Identify which cell holds the provided text, then report its [X, Y] central coordinate. 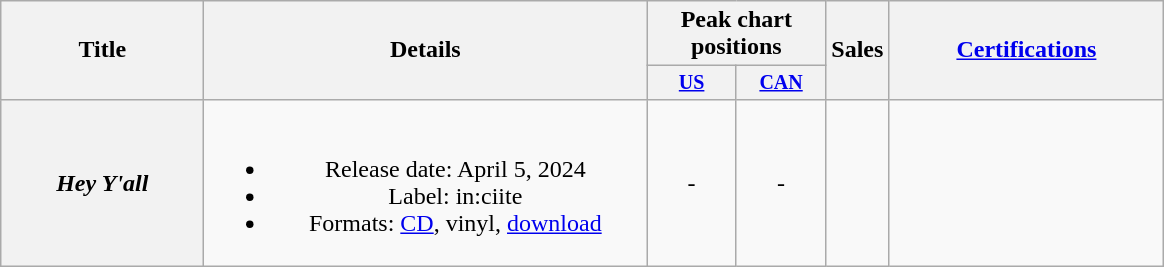
CAN [780, 82]
Certifications [1026, 50]
Details [426, 50]
Sales [858, 50]
Title [102, 50]
Release date: April 5, 2024Label: in:ciiteFormats: CD, vinyl, download [426, 182]
US [692, 82]
Hey Y'all [102, 182]
Peak chart positions [736, 34]
